Identify which cell holds the provided text, then report its [X, Y] central coordinate. 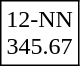
12-NN345.67 [40, 34]
